Capture the cell that displays the provided text and extract its (x, y) central coordinate. 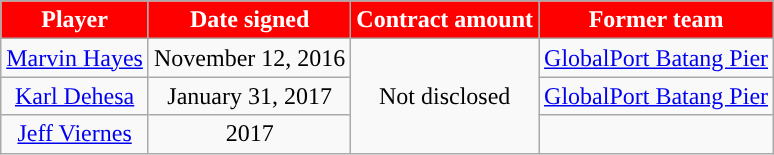
Not disclosed (445, 96)
Former team (656, 20)
2017 (249, 134)
Jeff Viernes (75, 134)
Karl Dehesa (75, 96)
January 31, 2017 (249, 96)
Contract amount (445, 20)
Marvin Hayes (75, 58)
Player (75, 20)
Date signed (249, 20)
November 12, 2016 (249, 58)
